Provide the (X, Y) coordinate of the cell's center where the given text is located.  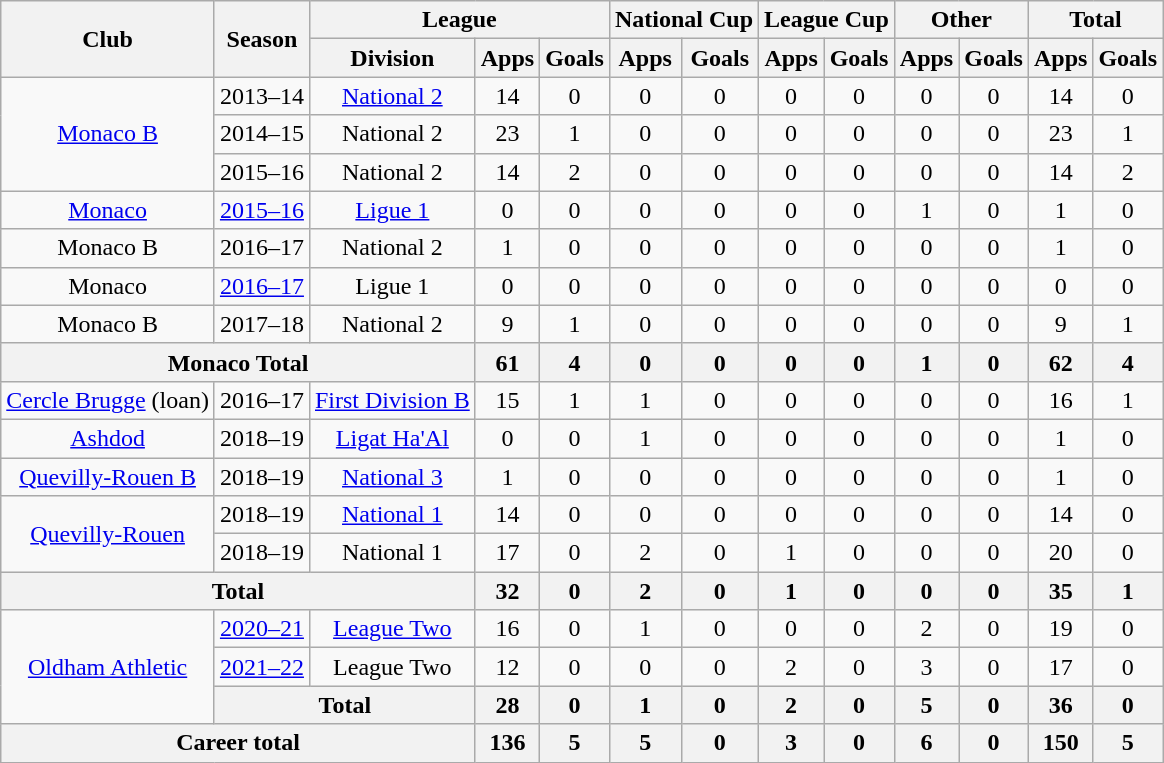
Quevilly-Rouen B (108, 477)
62 (1060, 362)
150 (1060, 743)
2020–21 (262, 629)
2014–15 (262, 134)
28 (507, 705)
Season (262, 39)
136 (507, 743)
National Cup (684, 20)
Quevilly-Rouen (108, 534)
League Cup (827, 20)
19 (1060, 629)
2021–22 (262, 667)
36 (1060, 705)
Club (108, 39)
35 (1060, 591)
Division (392, 58)
National 3 (392, 477)
League (459, 20)
Ligat Ha'Al (392, 438)
Career total (238, 743)
6 (926, 743)
Ashdod (108, 438)
Other (961, 20)
32 (507, 591)
Cercle Brugge (loan) (108, 400)
2013–14 (262, 96)
2017–18 (262, 324)
Oldham Athletic (108, 667)
15 (507, 400)
12 (507, 667)
61 (507, 362)
First Division B (392, 400)
20 (1060, 553)
Monaco Total (238, 362)
